Find where the given text appears and provide that cell's center as [x, y] coordinate. 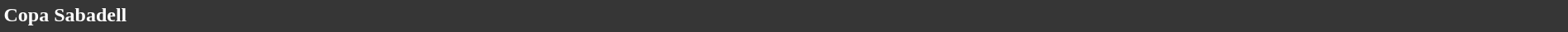
Copa Sabadell [784, 15]
